Detect which cell encompasses the target text, then output its (x, y) center coordinate. 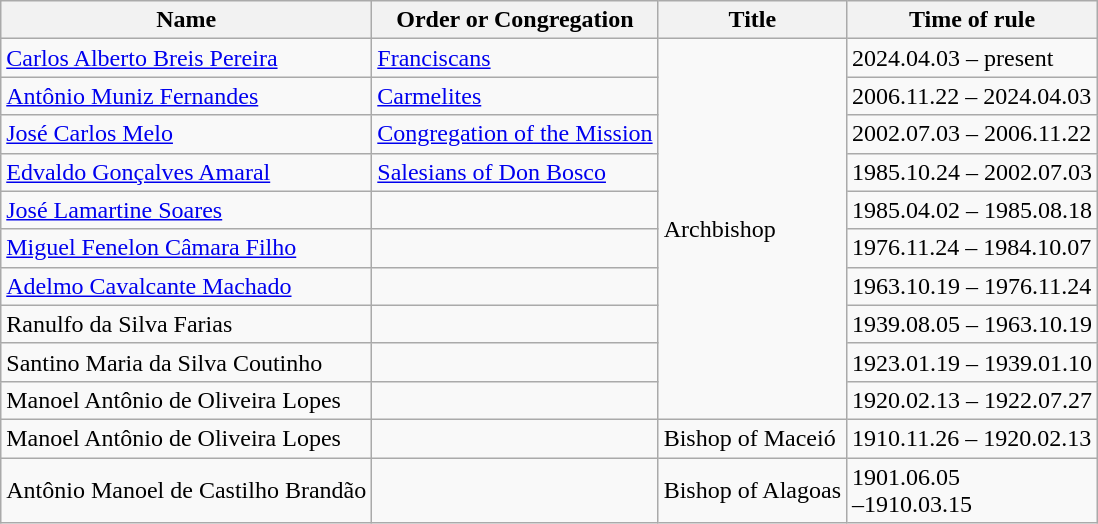
1910.11.26 – 1920.02.13 (972, 438)
Name (186, 20)
2024.04.03 – present (972, 58)
Salesians of Don Bosco (515, 172)
José Lamartine Soares (186, 210)
1963.10.19 – 1976.11.24 (972, 286)
Title (752, 20)
1901.06.05–1910.03.15 (972, 490)
2002.07.03 – 2006.11.22 (972, 134)
Miguel Fenelon Câmara Filho (186, 248)
Ranulfo da Silva Farias (186, 324)
1939.08.05 – 1963.10.19 (972, 324)
Antônio Manoel de Castilho Brandão (186, 490)
José Carlos Melo (186, 134)
Franciscans (515, 58)
2006.11.22 – 2024.04.03 (972, 96)
1985.10.24 – 2002.07.03 (972, 172)
Time of rule (972, 20)
Santino Maria da Silva Coutinho (186, 362)
1976.11.24 – 1984.10.07 (972, 248)
Congregation of the Mission (515, 134)
Bishop of Alagoas (752, 490)
Bishop of Maceió (752, 438)
Adelmo Cavalcante Machado (186, 286)
Order or Congregation (515, 20)
1920.02.13 – 1922.07.27 (972, 400)
Carlos Alberto Breis Pereira (186, 58)
Archbishop (752, 230)
Carmelites (515, 96)
Edvaldo Gonçalves Amaral (186, 172)
Antônio Muniz Fernandes (186, 96)
1923.01.19 – 1939.01.10 (972, 362)
1985.04.02 – 1985.08.18 (972, 210)
